From the cell containing the given text, extract its center point as (X, Y) coordinate. 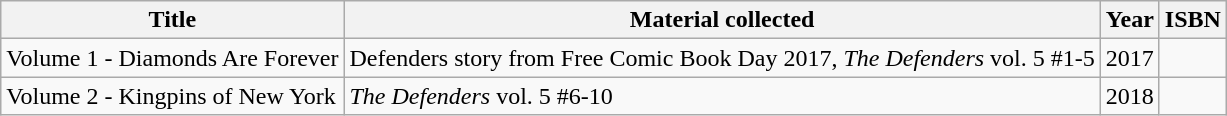
2017 (1130, 58)
Material collected (722, 20)
Title (172, 20)
Volume 1 - Diamonds Are Forever (172, 58)
2018 (1130, 96)
Year (1130, 20)
The Defenders vol. 5 #6-10 (722, 96)
Volume 2 - Kingpins of New York (172, 96)
ISBN (1192, 20)
Defenders story from Free Comic Book Day 2017, The Defenders vol. 5 #1-5 (722, 58)
